Output the (X, Y) coordinate of the center of the cell containing the given text.  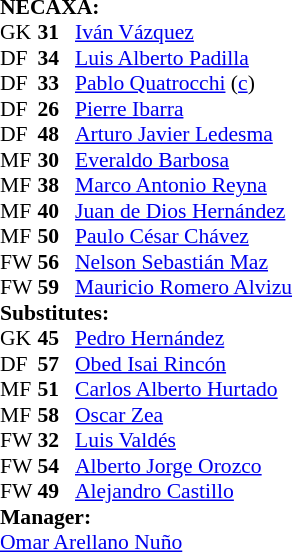
34 (57, 58)
Nelson Sebastián Maz (184, 262)
Pierre Ibarra (184, 109)
49 (57, 491)
Juan de Dios Hernández (184, 211)
57 (57, 364)
Iván Vázquez (184, 33)
Obed Isai Rincón (184, 364)
Paulo César Chávez (184, 237)
56 (57, 262)
Pablo Quatrocchi (c) (184, 83)
48 (57, 135)
59 (57, 287)
50 (57, 237)
26 (57, 109)
Luis Alberto Padilla (184, 58)
Arturo Javier Ledesma (184, 135)
Everaldo Barbosa (184, 160)
45 (57, 339)
Pedro Hernández (184, 339)
Manager: (146, 517)
30 (57, 160)
Carlos Alberto Hurtado (184, 389)
38 (57, 185)
Marco Antonio Reyna (184, 185)
Luis Valdés (184, 441)
Alberto Jorge Orozco (184, 466)
Alejandro Castillo (184, 491)
54 (57, 466)
31 (57, 33)
Oscar Zea (184, 415)
40 (57, 211)
Mauricio Romero Alvizu (184, 287)
33 (57, 83)
32 (57, 441)
58 (57, 415)
51 (57, 389)
Substitutes: (146, 313)
